Find where the given text appears and provide that cell's center as [X, Y] coordinate. 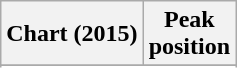
Chart (2015) [72, 34]
Peakposition [189, 34]
